Return the [x, y] coordinate for the center point of the cell that contains the specified text.  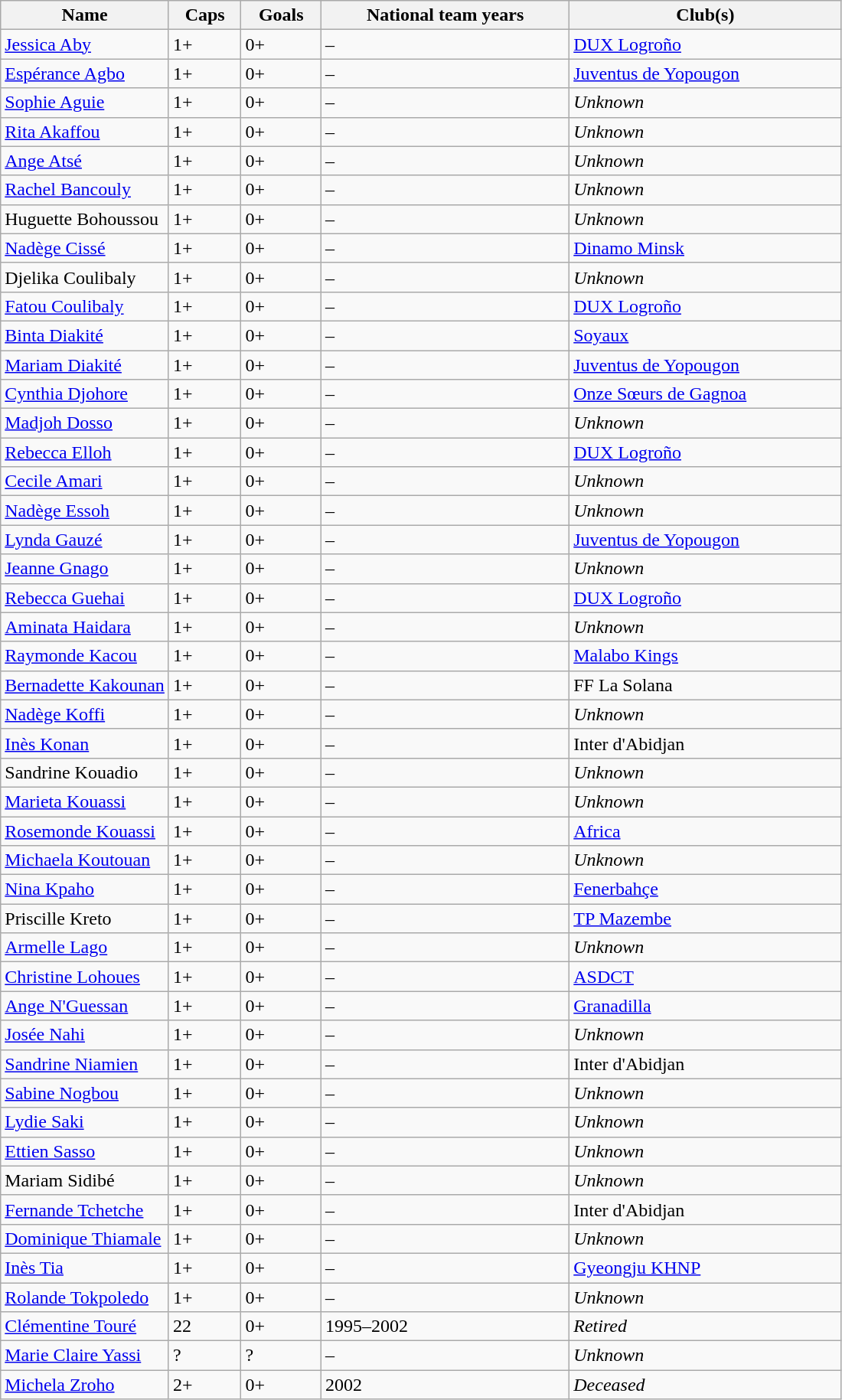
National team years [445, 15]
FF La Solana [706, 685]
Jeanne Gnago [85, 569]
Rebecca Elloh [85, 452]
Sabine Nogbou [85, 1093]
ASDCT [706, 977]
Espérance Agbo [85, 73]
Binta Diakité [85, 335]
Club(s) [706, 15]
Sandrine Niamien [85, 1064]
Dominique Thiamale [85, 1238]
Michaela Koutouan [85, 860]
Clémentine Touré [85, 1327]
Rachel Bancouly [85, 190]
2+ [205, 1385]
Retired [706, 1327]
Rita Akaffou [85, 132]
Malabo Kings [706, 656]
Armelle Lago [85, 948]
Michela Zroho [85, 1385]
Name [85, 15]
Djelika Coulibaly [85, 277]
Rolande Tokpoledo [85, 1297]
Sandrine Kouadio [85, 772]
Nadège Koffi [85, 714]
Cynthia Djohore [85, 394]
Nina Kpaho [85, 889]
Granadilla [706, 1006]
Priscille Kreto [85, 919]
Africa [706, 831]
Ange Atsé [85, 161]
Lydie Saki [85, 1122]
Bernadette Kakounan [85, 685]
Fatou Coulibaly [85, 306]
Marie Claire Yassi [85, 1356]
Rebecca Guehai [85, 598]
Marieta Kouassi [85, 801]
Rosemonde Kouassi [85, 831]
Nadège Cissé [85, 248]
Gyeongju KHNP [706, 1268]
Soyaux [706, 335]
Goals [282, 15]
TP Mazembe [706, 919]
1995–2002 [445, 1327]
Mariam Sidibé [85, 1180]
Inès Konan [85, 743]
Fenerbahçe [706, 889]
Mariam Diakité [85, 365]
Lynda Gauzé [85, 540]
Ange N'Guessan [85, 1006]
Dinamo Minsk [706, 248]
Christine Lohoues [85, 977]
Caps [205, 15]
Josée Nahi [85, 1035]
Onze Sœurs de Gagnoa [706, 394]
Jessica Aby [85, 44]
Nadège Essoh [85, 511]
Ettien Sasso [85, 1151]
Huguette Bohoussou [85, 219]
Cecile Amari [85, 481]
Fernande Tchetche [85, 1209]
Deceased [706, 1385]
Raymonde Kacou [85, 656]
Madjoh Dosso [85, 423]
Sophie Aguie [85, 103]
Inès Tia [85, 1268]
2002 [445, 1385]
22 [205, 1327]
Aminata Haidara [85, 627]
